Return the [X, Y] coordinate for the center point of the cell that contains the specified text.  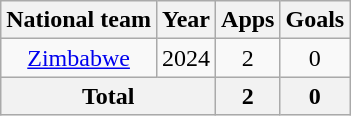
National team [79, 20]
Goals [315, 20]
Apps [248, 20]
Zimbabwe [79, 58]
2024 [186, 58]
Year [186, 20]
Total [108, 96]
